Pinpoint the cell where the given text exists, returning its [x, y] midpoint coordinate. 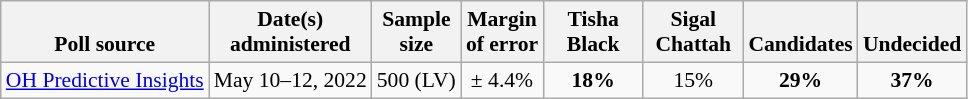
Samplesize [416, 32]
Poll source [105, 32]
SigalChattah [693, 32]
500 (LV) [416, 80]
37% [912, 80]
Undecided [912, 32]
May 10–12, 2022 [290, 80]
TishaBlack [593, 32]
18% [593, 80]
15% [693, 80]
29% [800, 80]
Date(s)administered [290, 32]
OH Predictive Insights [105, 80]
± 4.4% [502, 80]
Candidates [800, 32]
Marginof error [502, 32]
